Provide the (x, y) coordinate of the cell's center where the given text is located.  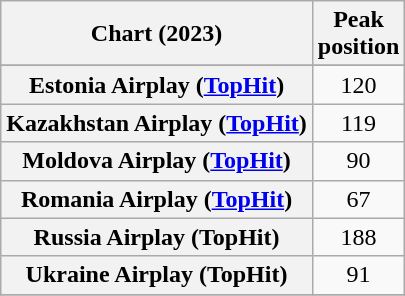
120 (358, 85)
Peakposition (358, 34)
Russia Airplay (TopHit) (157, 237)
Chart (2023) (157, 34)
91 (358, 275)
Kazakhstan Airplay (TopHit) (157, 123)
Estonia Airplay (TopHit) (157, 85)
119 (358, 123)
Ukraine Airplay (TopHit) (157, 275)
67 (358, 199)
Moldova Airplay (TopHit) (157, 161)
188 (358, 237)
Romania Airplay (TopHit) (157, 199)
90 (358, 161)
